From the cell containing the given text, extract its center point as (X, Y) coordinate. 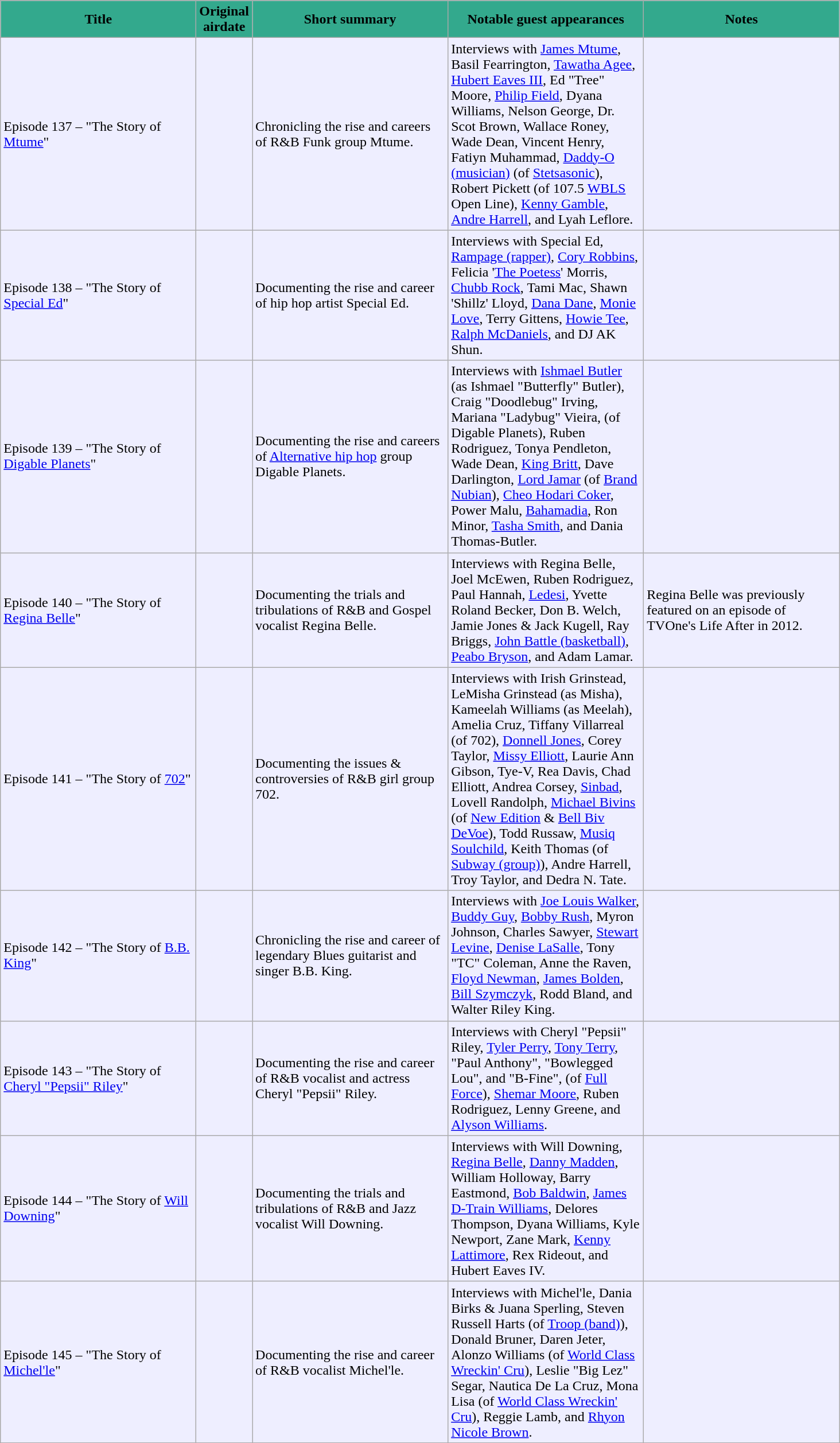
Documenting the trials and tribulations of R&B and Jazz vocalist Will Downing. (350, 1208)
Chronicling the rise and career of legendary Blues guitarist and singer B.B. King. (350, 956)
Episode 139 – "The Story of Digable Planets" (99, 457)
Notable guest appearances (546, 20)
Documenting the trials and tribulations of R&B and Gospel vocalist Regina Belle. (350, 610)
Episode 141 – "The Story of 702" (99, 779)
Original airdate (224, 20)
Episode 138 – "The Story of Special Ed" (99, 295)
Title (99, 20)
Short summary (350, 20)
Episode 144 – "The Story of Will Downing" (99, 1208)
Notes (741, 20)
Chronicling the rise and careers of R&B Funk group Mtume. (350, 134)
Episode 143 – "The Story of Cheryl "Pepsii" Riley" (99, 1078)
Episode 142 – "The Story of B.B. King" (99, 956)
Documenting the issues & controversies of R&B girl group 702. (350, 779)
Documenting the rise and career of R&B vocalist and actress Cheryl "Pepsii" Riley. (350, 1078)
Episode 140 – "The Story of Regina Belle" (99, 610)
Episode 145 – "The Story of Michel'le" (99, 1362)
Documenting the rise and career of hip hop artist Special Ed. (350, 295)
Episode 137 – "The Story of Mtume" (99, 134)
Documenting the rise and careers of Alternative hip hop group Digable Planets. (350, 457)
Regina Belle was previously featured on an episode of TVOne's Life After in 2012. (741, 610)
Documenting the rise and career of R&B vocalist Michel'le. (350, 1362)
